Pinpoint the cell where the given text exists, returning its [x, y] midpoint coordinate. 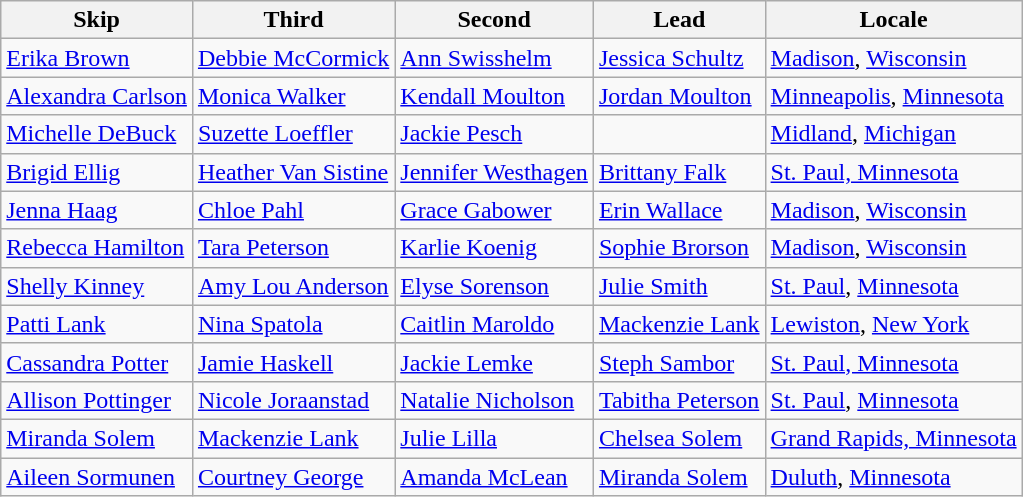
Third [293, 20]
Cassandra Potter [97, 362]
Natalie Nicholson [494, 400]
Nicole Joraanstad [293, 400]
Kendall Moulton [494, 96]
Jackie Lemke [494, 362]
Amy Lou Anderson [293, 286]
Duluth, Minnesota [894, 477]
Aileen Sormunen [97, 477]
Shelly Kinney [97, 286]
Sophie Brorson [679, 248]
Tara Peterson [293, 248]
Grand Rapids, Minnesota [894, 438]
Minneapolis, Minnesota [894, 96]
Julie Smith [679, 286]
Brigid Ellig [97, 172]
Erika Brown [97, 58]
Amanda McLean [494, 477]
Jamie Haskell [293, 362]
Erin Wallace [679, 210]
Midland, Michigan [894, 134]
Brittany Falk [679, 172]
Jackie Pesch [494, 134]
Lead [679, 20]
Debbie McCormick [293, 58]
Jenna Haag [97, 210]
Ann Swisshelm [494, 58]
Heather Van Sistine [293, 172]
Caitlin Maroldo [494, 324]
Jordan Moulton [679, 96]
Tabitha Peterson [679, 400]
Jessica Schultz [679, 58]
Rebecca Hamilton [97, 248]
Suzette Loeffler [293, 134]
Patti Lank [97, 324]
Skip [97, 20]
Monica Walker [293, 96]
Jennifer Westhagen [494, 172]
Julie Lilla [494, 438]
Courtney George [293, 477]
Allison Pottinger [97, 400]
Chelsea Solem [679, 438]
Grace Gabower [494, 210]
Lewiston, New York [894, 324]
Alexandra Carlson [97, 96]
Second [494, 20]
Michelle DeBuck [97, 134]
Chloe Pahl [293, 210]
Locale [894, 20]
Nina Spatola [293, 324]
Karlie Koenig [494, 248]
Steph Sambor [679, 362]
Elyse Sorenson [494, 286]
